Detect which cell encompasses the target text, then output its (x, y) center coordinate. 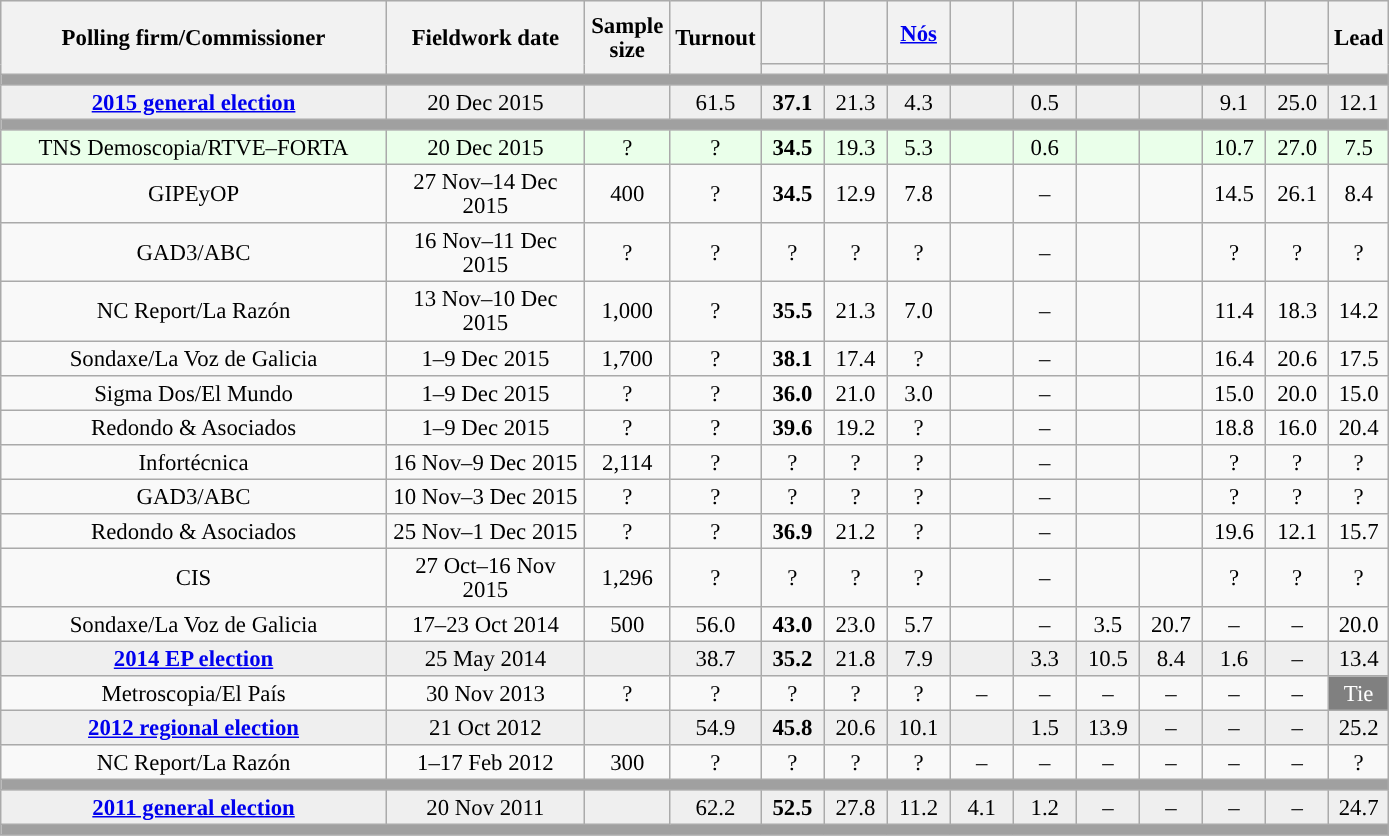
56.0 (716, 624)
15.7 (1359, 532)
1.5 (1044, 728)
14.5 (1234, 194)
54.9 (716, 728)
1,700 (627, 358)
38.7 (716, 658)
2011 general election (194, 808)
9.1 (1234, 102)
18.8 (1234, 428)
4.1 (982, 808)
7.8 (918, 194)
Nós (918, 32)
Fieldwork date (485, 38)
2015 general election (194, 102)
2012 regional election (194, 728)
3.5 (1108, 624)
39.6 (792, 428)
400 (627, 194)
CIS (194, 578)
13.4 (1359, 658)
1.6 (1234, 658)
25.0 (1298, 102)
19.6 (1234, 532)
16.4 (1234, 358)
2014 EP election (194, 658)
500 (627, 624)
36.0 (792, 392)
21 Oct 2012 (485, 728)
4.3 (918, 102)
Polling firm/Commissioner (194, 38)
27 Oct–16 Nov 2015 (485, 578)
3.0 (918, 392)
13 Nov–10 Dec 2015 (485, 312)
TNS Demoscopia/RTVE–FORTA (194, 148)
24.7 (1359, 808)
300 (627, 762)
62.2 (716, 808)
35.2 (792, 658)
5.3 (918, 148)
1.2 (1044, 808)
10.7 (1234, 148)
Sample size (627, 38)
17.5 (1359, 358)
27.8 (856, 808)
13.9 (1108, 728)
11.4 (1234, 312)
16 Nov–11 Dec 2015 (485, 254)
Metroscopia/El País (194, 694)
1,000 (627, 312)
61.5 (716, 102)
0.5 (1044, 102)
Turnout (716, 38)
23.0 (856, 624)
10.5 (1108, 658)
11.2 (918, 808)
35.5 (792, 312)
10 Nov–3 Dec 2015 (485, 496)
26.1 (1298, 194)
7.0 (918, 312)
45.8 (792, 728)
20.7 (1170, 624)
Tie (1359, 694)
12.9 (856, 194)
21.0 (856, 392)
21.2 (856, 532)
27.0 (1298, 148)
Infortécnica (194, 462)
1–17 Feb 2012 (485, 762)
1,296 (627, 578)
27 Nov–14 Dec 2015 (485, 194)
0.6 (1044, 148)
25 Nov–1 Dec 2015 (485, 532)
19.2 (856, 428)
17.4 (856, 358)
5.7 (918, 624)
36.9 (792, 532)
7.5 (1359, 148)
30 Nov 2013 (485, 694)
2,114 (627, 462)
52.5 (792, 808)
16 Nov–9 Dec 2015 (485, 462)
25.2 (1359, 728)
3.3 (1044, 658)
20 Nov 2011 (485, 808)
19.3 (856, 148)
Sigma Dos/El Mundo (194, 392)
25 May 2014 (485, 658)
18.3 (1298, 312)
20.4 (1359, 428)
37.1 (792, 102)
14.2 (1359, 312)
16.0 (1298, 428)
7.9 (918, 658)
10.1 (918, 728)
38.1 (792, 358)
17–23 Oct 2014 (485, 624)
43.0 (792, 624)
GIPEyOP (194, 194)
21.8 (856, 658)
Lead (1359, 38)
